Capture the cell that displays the provided text and extract its [X, Y] central coordinate. 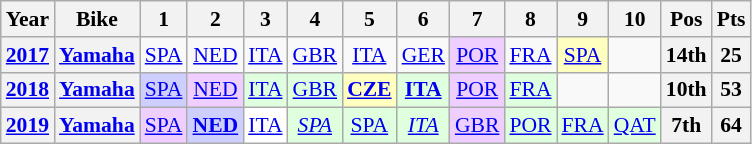
6 [424, 19]
14th [686, 55]
10th [686, 90]
3 [265, 19]
Bike [97, 19]
10 [635, 19]
2018 [28, 90]
64 [732, 126]
9 [583, 19]
Pts [732, 19]
2019 [28, 126]
2 [215, 19]
53 [732, 90]
Year [28, 19]
QAT [635, 126]
2017 [28, 55]
7 [478, 19]
7th [686, 126]
25 [732, 55]
CZE [370, 90]
4 [316, 19]
5 [370, 19]
8 [530, 19]
GER [424, 55]
1 [164, 19]
Pos [686, 19]
